Find where the given text appears and provide that cell's center as (x, y) coordinate. 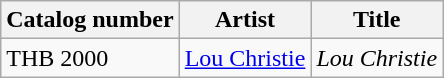
Artist (245, 20)
THB 2000 (90, 58)
Title (377, 20)
Catalog number (90, 20)
